Output the (X, Y) coordinate of the center of the cell containing the given text.  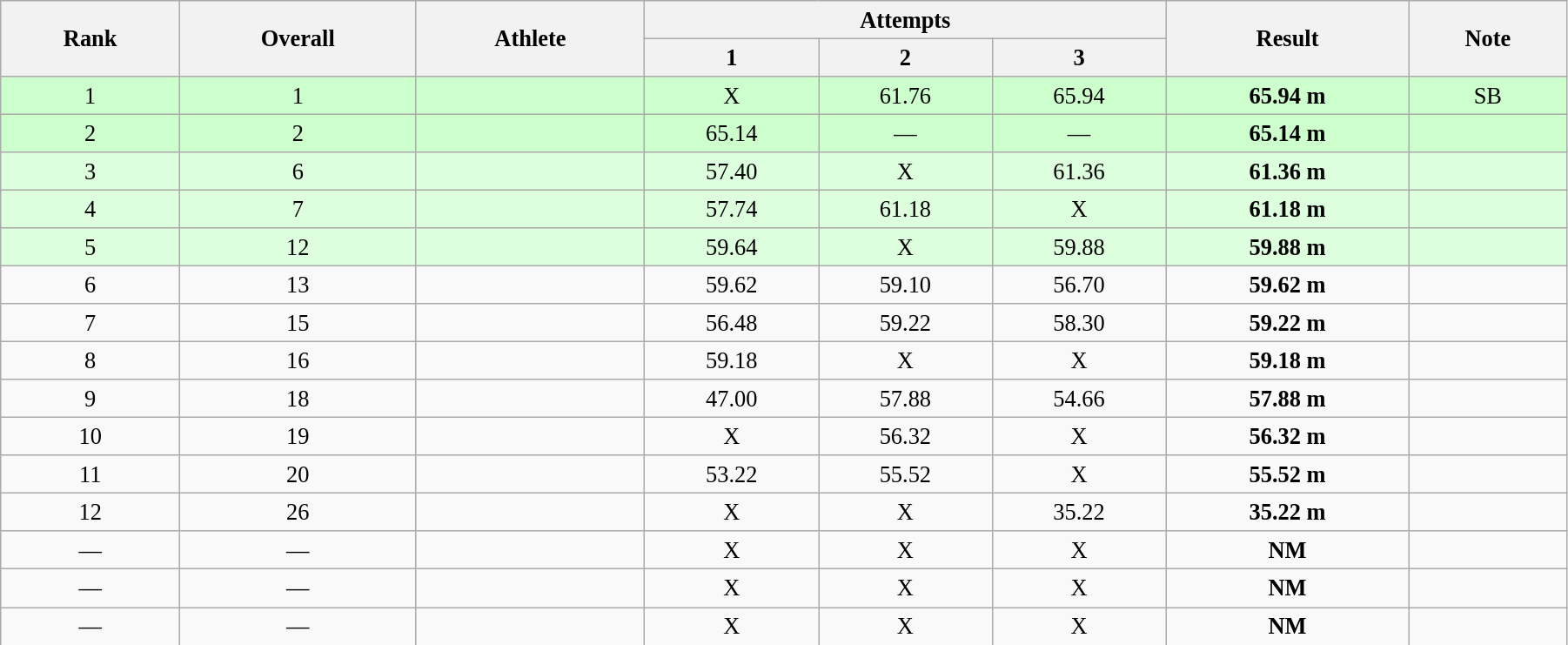
58.30 (1079, 323)
18 (298, 399)
56.70 (1079, 285)
11 (90, 474)
59.22 (906, 323)
59.10 (906, 285)
61.76 (906, 95)
57.88 m (1288, 399)
16 (298, 360)
9 (90, 399)
4 (90, 209)
65.94 m (1288, 95)
59.18 m (1288, 360)
26 (298, 512)
10 (90, 436)
19 (298, 436)
57.88 (906, 399)
47.00 (732, 399)
Rank (90, 38)
59.64 (732, 247)
56.48 (732, 323)
54.66 (1079, 399)
Note (1488, 38)
20 (298, 474)
59.62 m (1288, 285)
56.32 m (1288, 436)
61.36 m (1288, 171)
35.22 (1079, 512)
61.18 m (1288, 209)
61.36 (1079, 171)
65.14 m (1288, 133)
SB (1488, 95)
56.32 (906, 436)
55.52 (906, 474)
65.94 (1079, 95)
13 (298, 285)
15 (298, 323)
Overall (298, 38)
55.52 m (1288, 474)
59.88 (1079, 247)
Athlete (531, 38)
Result (1288, 38)
59.62 (732, 285)
5 (90, 247)
57.40 (732, 171)
61.18 (906, 209)
65.14 (732, 133)
59.18 (732, 360)
59.88 m (1288, 247)
59.22 m (1288, 323)
57.74 (732, 209)
53.22 (732, 474)
Attempts (905, 19)
35.22 m (1288, 512)
8 (90, 360)
